Determine the (x, y) coordinate at the center of the cell enclosing the given text.  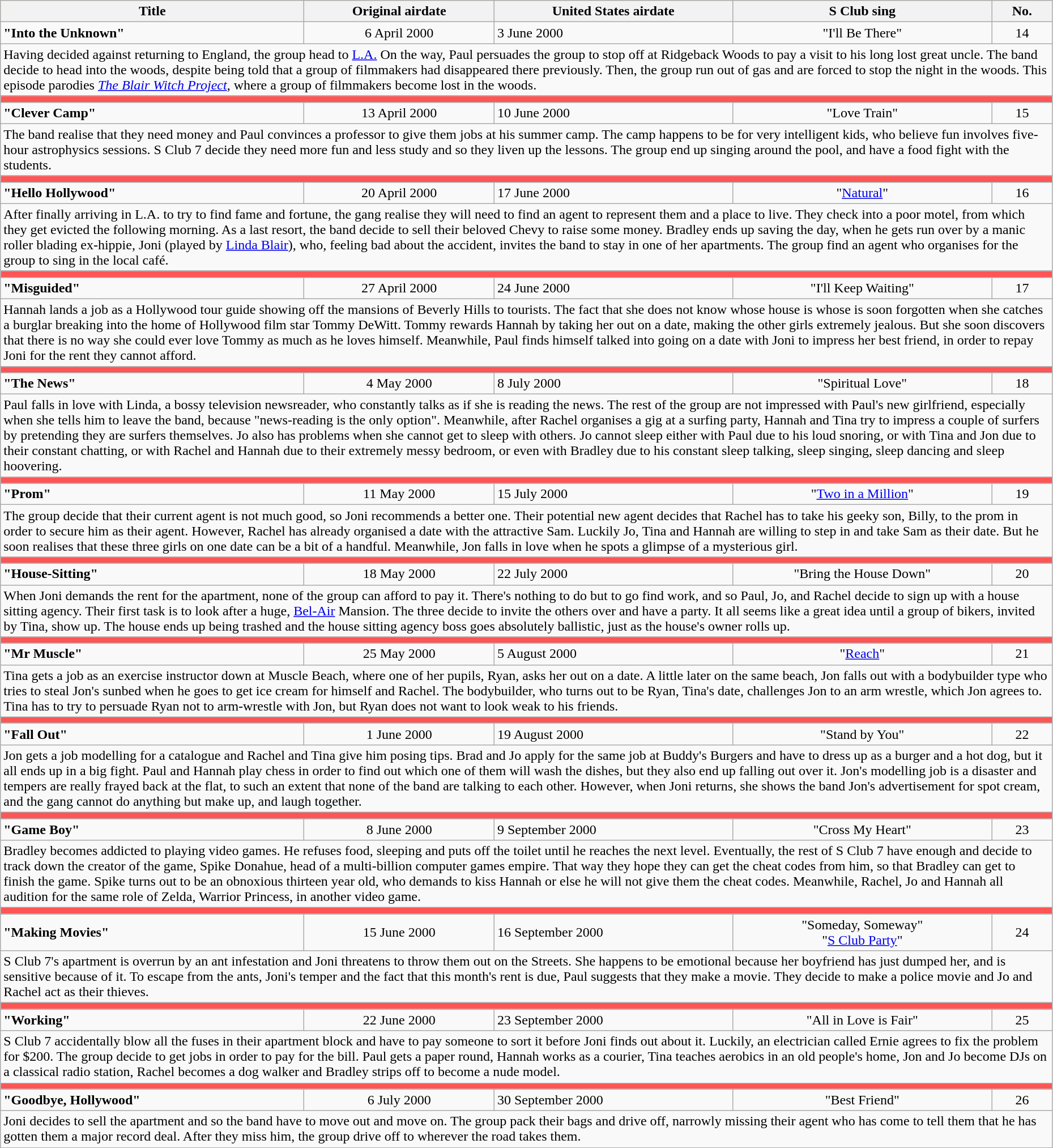
4 May 2000 (399, 384)
23 (1022, 829)
18 May 2000 (399, 574)
"Cross My Heart" (862, 829)
15 July 2000 (613, 494)
"Bring the House Down" (862, 574)
5 August 2000 (613, 654)
10 June 2000 (613, 113)
16 (1022, 193)
17 June 2000 (613, 193)
16 September 2000 (613, 933)
"Reach" (862, 654)
"Love Train" (862, 113)
22 (1022, 734)
"Stand by You" (862, 734)
"Mr Muscle" (152, 654)
19 (1022, 494)
Original airdate (399, 11)
24 (1022, 933)
19 August 2000 (613, 734)
25 May 2000 (399, 654)
20 (1022, 574)
"Spiritual Love" (862, 384)
26 (1022, 1100)
30 September 2000 (613, 1100)
"Best Friend" (862, 1100)
22 June 2000 (399, 1020)
23 September 2000 (613, 1020)
22 July 2000 (613, 574)
3 June 2000 (613, 33)
1 June 2000 (399, 734)
"Hello Hollywood" (152, 193)
"Working" (152, 1020)
20 April 2000 (399, 193)
"I'll Be There" (862, 33)
"Goodbye, Hollywood" (152, 1100)
"Two in a Million" (862, 494)
"Prom" (152, 494)
"Into the Unknown" (152, 33)
No. (1022, 11)
9 September 2000 (613, 829)
"Game Boy" (152, 829)
"Making Movies" (152, 933)
United States airdate (613, 11)
"All in Love is Fair" (862, 1020)
24 June 2000 (613, 288)
S Club sing (862, 11)
"Clever Camp" (152, 113)
15 June 2000 (399, 933)
"I'll Keep Waiting" (862, 288)
8 June 2000 (399, 829)
6 July 2000 (399, 1100)
14 (1022, 33)
"Someday, Someway""S Club Party" (862, 933)
"Natural" (862, 193)
6 April 2000 (399, 33)
Title (152, 11)
"House-Sitting" (152, 574)
27 April 2000 (399, 288)
21 (1022, 654)
15 (1022, 113)
"The News" (152, 384)
25 (1022, 1020)
11 May 2000 (399, 494)
13 April 2000 (399, 113)
"Misguided" (152, 288)
"Fall Out" (152, 734)
18 (1022, 384)
8 July 2000 (613, 384)
17 (1022, 288)
